Locate the cell with the specified text and output its [X, Y] center coordinate. 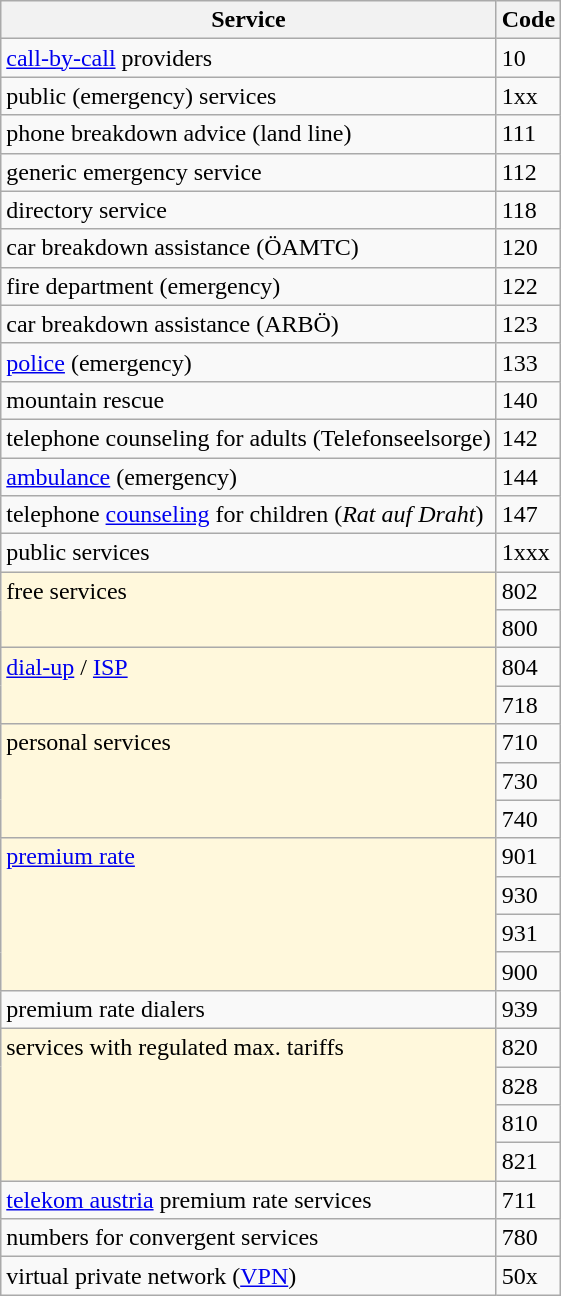
phone breakdown advice (land line) [248, 134]
public services [248, 553]
821 [528, 1162]
telekom austria premium rate services [248, 1200]
147 [528, 515]
50x [528, 1276]
telephone counseling for adults (Telefonseelsorge) [248, 438]
1xxx [528, 553]
Code [528, 20]
718 [528, 705]
802 [528, 591]
140 [528, 400]
120 [528, 248]
directory service [248, 210]
931 [528, 933]
142 [528, 438]
800 [528, 629]
numbers for convergent services [248, 1238]
930 [528, 895]
900 [528, 971]
810 [528, 1124]
services with regulated max. tariffs [248, 1104]
828 [528, 1085]
car breakdown assistance (ARBÖ) [248, 324]
780 [528, 1238]
dial-up / ISP [248, 686]
car breakdown assistance (ÖAMTC) [248, 248]
133 [528, 362]
711 [528, 1200]
10 [528, 58]
Service [248, 20]
premium rate [248, 914]
122 [528, 286]
112 [528, 172]
free services [248, 610]
mountain rescue [248, 400]
ambulance (emergency) [248, 477]
public (emergency) services [248, 96]
740 [528, 819]
710 [528, 743]
111 [528, 134]
telephone counseling for children (Rat auf Draht) [248, 515]
virtual private network (VPN) [248, 1276]
premium rate dialers [248, 1009]
personal services [248, 781]
police (emergency) [248, 362]
fire department (emergency) [248, 286]
939 [528, 1009]
123 [528, 324]
call-by-call providers [248, 58]
144 [528, 477]
804 [528, 667]
820 [528, 1047]
118 [528, 210]
730 [528, 781]
generic emergency service [248, 172]
1xx [528, 96]
901 [528, 857]
